Determine the (x, y) coordinate at the center of the cell enclosing the given text.  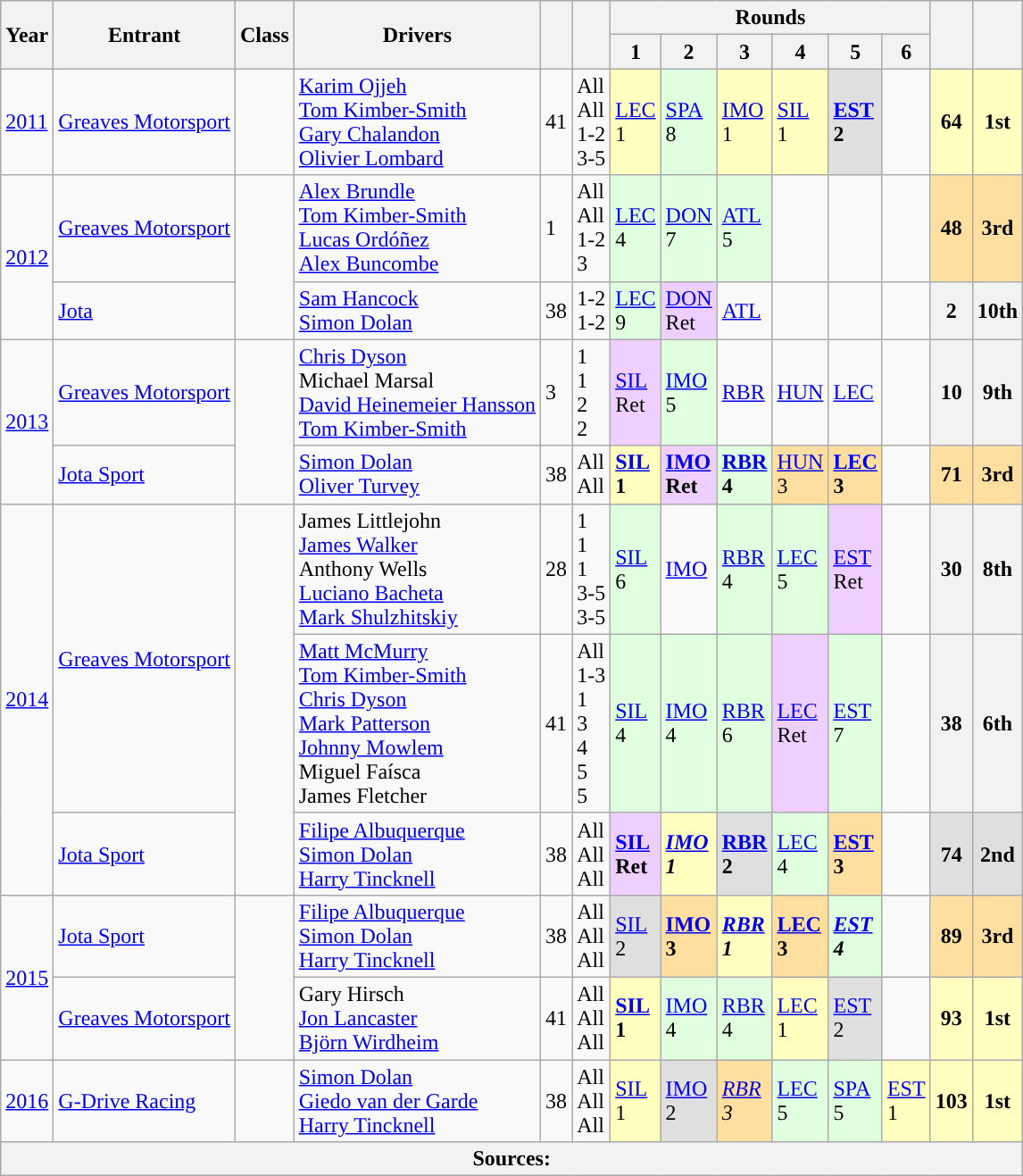
LECRet (800, 723)
9th (997, 393)
2012 (27, 257)
EST3 (855, 854)
Simon Dolan Giedo van der Garde Harry Tincknell (417, 1100)
71 (952, 475)
2013 (27, 421)
64 (952, 121)
2011 (27, 121)
IMO3 (689, 936)
Jota (145, 311)
2nd (997, 854)
RBR2 (744, 854)
93 (952, 1018)
30 (952, 569)
Sources: (512, 1159)
2014 (27, 699)
DON7 (689, 229)
SIL2 (636, 936)
RBR3 (744, 1100)
6th (997, 723)
RBR (744, 393)
ATL (744, 311)
28 (557, 569)
Matt McMurry Tom Kimber-Smith Chris Dyson Mark Patterson Johnny Mowlem Miguel Faísca James Fletcher (417, 723)
5 (855, 52)
HUN (800, 393)
AllAll1-23-5 (591, 121)
IMO (689, 569)
LEC (855, 393)
8th (997, 569)
1-21-2 (591, 311)
Rounds (770, 18)
All1-313455 (591, 723)
2016 (27, 1100)
DONRet (689, 311)
SPA8 (689, 121)
EST7 (855, 723)
IMO5 (689, 393)
IMO2 (689, 1100)
James Littlejohn James Walker Anthony Wells Luciano Bacheta Mark Shulzhitskiy (417, 569)
HUN3 (800, 475)
1113-53-5 (591, 569)
Sam Hancock Simon Dolan (417, 311)
10 (952, 393)
89 (952, 936)
G-Drive Racing (145, 1100)
Year (27, 35)
SIL4 (636, 723)
LEC9 (636, 311)
4 (800, 52)
74 (952, 854)
RBR1 (744, 936)
EST1 (906, 1100)
EST4 (855, 936)
IMORet (689, 475)
1122 (591, 393)
Gary Hirsch Jon Lancaster Björn Wirdheim (417, 1018)
10th (997, 311)
ATL5 (744, 229)
SIL6 (636, 569)
103 (952, 1100)
RBR6 (744, 723)
2015 (27, 977)
Alex Brundle Tom Kimber-Smith Lucas Ordóñez Alex Buncombe (417, 229)
Entrant (145, 35)
Chris Dyson Michael Marsal David Heinemeier Hansson Tom Kimber-Smith (417, 393)
48 (952, 229)
SPA5 (855, 1100)
Karim Ojjeh Tom Kimber-Smith Gary Chalandon Olivier Lombard (417, 121)
AllAll1-23 (591, 229)
Class (265, 35)
ESTRet (855, 569)
Simon Dolan Oliver Turvey (417, 475)
AllAll (591, 475)
6 (906, 52)
Drivers (417, 35)
